Identify which cell holds the provided text, then report its [X, Y] central coordinate. 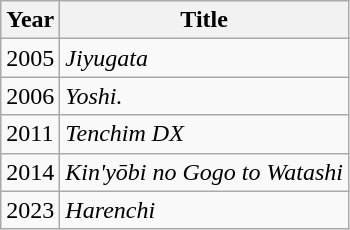
Year [30, 20]
2011 [30, 134]
Yoshi. [204, 96]
2023 [30, 210]
Harenchi [204, 210]
Title [204, 20]
2014 [30, 172]
Jiyugata [204, 58]
2006 [30, 96]
2005 [30, 58]
Tenchim DX [204, 134]
Kin'yōbi no Gogo to Watashi [204, 172]
